Capture the cell that displays the provided text and extract its [X, Y] central coordinate. 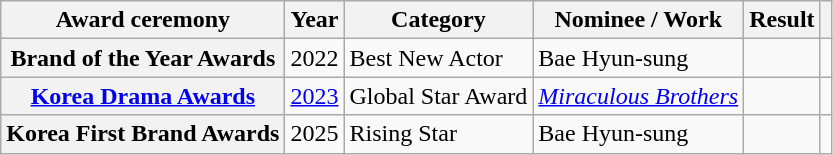
2023 [314, 96]
Best New Actor [438, 58]
Result [782, 20]
Korea First Brand Awards [143, 134]
Category [438, 20]
Brand of the Year Awards [143, 58]
Year [314, 20]
Nominee / Work [638, 20]
Korea Drama Awards [143, 96]
Award ceremony [143, 20]
2025 [314, 134]
2022 [314, 58]
Miraculous Brothers [638, 96]
Global Star Award [438, 96]
Rising Star [438, 134]
